Locate the cell with the specified text and output its [X, Y] center coordinate. 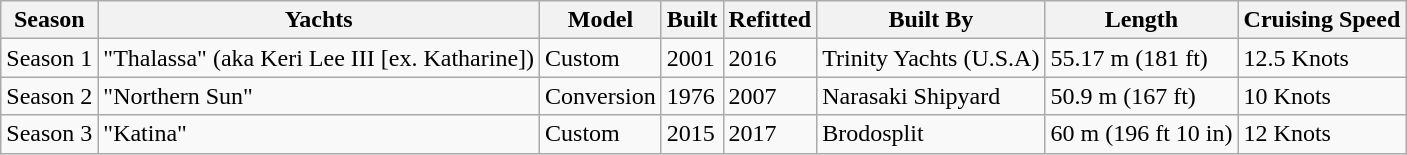
2017 [770, 134]
Length [1142, 20]
Refitted [770, 20]
Yachts [319, 20]
12 Knots [1322, 134]
Model [601, 20]
Trinity Yachts (U.S.A) [931, 58]
Built [692, 20]
"Thalassa" (aka Keri Lee III [ex. Katharine]) [319, 58]
"Northern Sun" [319, 96]
2007 [770, 96]
50.9 m (167 ft) [1142, 96]
10 Knots [1322, 96]
Narasaki Shipyard [931, 96]
2001 [692, 58]
Conversion [601, 96]
Season [50, 20]
Season 1 [50, 58]
Cruising Speed [1322, 20]
Season 3 [50, 134]
60 m (196 ft 10 in) [1142, 134]
1976 [692, 96]
2015 [692, 134]
Brodosplit [931, 134]
"Katina" [319, 134]
55.17 m (181 ft) [1142, 58]
Built By [931, 20]
2016 [770, 58]
Season 2 [50, 96]
12.5 Knots [1322, 58]
